From the cell containing the given text, extract its center point as [X, Y] coordinate. 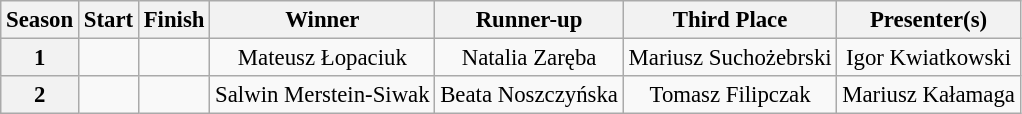
Mariusz Suchożebrski [730, 58]
Tomasz Filipczak [730, 95]
Start [108, 20]
Winner [322, 20]
Presenter(s) [928, 20]
2 [40, 95]
Mariusz Kałamaga [928, 95]
Natalia Zaręba [529, 58]
Season [40, 20]
Salwin Merstein-Siwak [322, 95]
Finish [174, 20]
1 [40, 58]
Beata Noszczyńska [529, 95]
Runner-up [529, 20]
Third Place [730, 20]
Mateusz Łopaciuk [322, 58]
Igor Kwiatkowski [928, 58]
